Search for the cell housing the specified text and yield its (x, y) center coordinate. 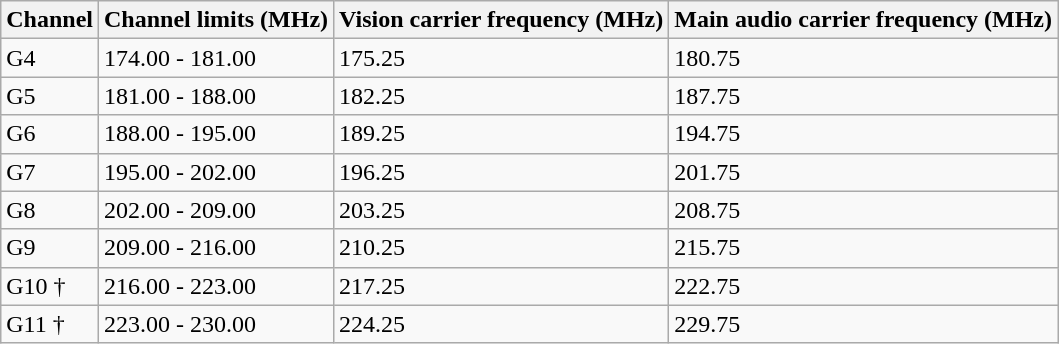
G5 (50, 96)
223.00 - 230.00 (216, 324)
G11 † (50, 324)
174.00 - 181.00 (216, 58)
210.25 (502, 248)
216.00 - 223.00 (216, 286)
Vision carrier frequency (MHz) (502, 20)
180.75 (864, 58)
209.00 - 216.00 (216, 248)
196.25 (502, 172)
Channel (50, 20)
194.75 (864, 134)
195.00 - 202.00 (216, 172)
229.75 (864, 324)
G9 (50, 248)
G6 (50, 134)
G10 † (50, 286)
188.00 - 195.00 (216, 134)
G7 (50, 172)
181.00 - 188.00 (216, 96)
G8 (50, 210)
Channel limits (MHz) (216, 20)
215.75 (864, 248)
182.25 (502, 96)
222.75 (864, 286)
208.75 (864, 210)
202.00 - 209.00 (216, 210)
201.75 (864, 172)
203.25 (502, 210)
175.25 (502, 58)
G4 (50, 58)
217.25 (502, 286)
Main audio carrier frequency (MHz) (864, 20)
189.25 (502, 134)
224.25 (502, 324)
187.75 (864, 96)
